Determine the [X, Y] coordinate at the center of the cell enclosing the given text.  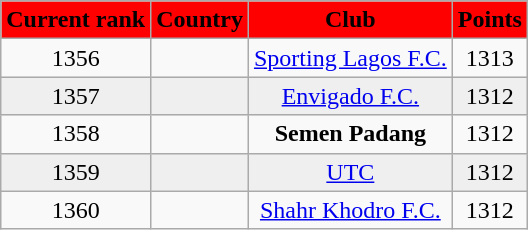
1359 [76, 172]
Club [350, 20]
1313 [490, 58]
Shahr Khodro F.C. [350, 210]
Sporting Lagos F.C. [350, 58]
UTC [350, 172]
Current rank [76, 20]
Points [490, 20]
Semen Padang [350, 134]
Country [200, 20]
1360 [76, 210]
1358 [76, 134]
Envigado F.C. [350, 96]
1357 [76, 96]
1356 [76, 58]
